Scan for the cell matching the given text and deliver its (X, Y) coordinate at center. 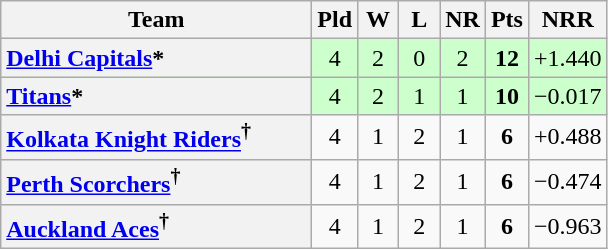
−0.474 (568, 182)
−0.017 (568, 96)
Auckland Aces† (156, 226)
NR (463, 20)
+1.440 (568, 58)
0 (420, 58)
Pts (506, 20)
Pld (335, 20)
12 (506, 58)
Team (156, 20)
W (378, 20)
Perth Scorchers† (156, 182)
10 (506, 96)
Titans* (156, 96)
L (420, 20)
NRR (568, 20)
−0.963 (568, 226)
Kolkata Knight Riders† (156, 138)
Delhi Capitals* (156, 58)
+0.488 (568, 138)
